Detect which cell encompasses the target text, then output its (X, Y) center coordinate. 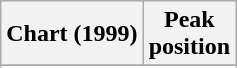
Peak position (189, 34)
Chart (1999) (72, 34)
